Capture the cell that displays the provided text and extract its [x, y] central coordinate. 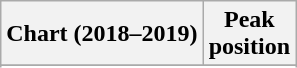
Peakposition [249, 34]
Chart (2018–2019) [102, 34]
